Return the [x, y] coordinate for the center point of the cell that contains the specified text.  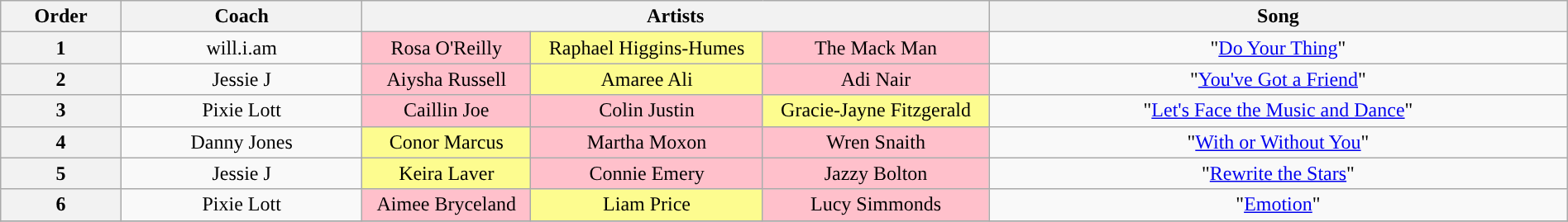
1 [61, 48]
The Mack Man [875, 48]
Aimee Bryceland [447, 205]
Danny Jones [241, 142]
Amaree Ali [647, 79]
Rosa O'Reilly [447, 48]
Martha Moxon [647, 142]
"Rewrite the Stars" [1279, 173]
Raphael Higgins-Humes [647, 48]
Wren Snaith [875, 142]
3 [61, 111]
"Let's Face the Music and Dance" [1279, 111]
Connie Emery [647, 173]
Artists [676, 17]
Aiysha Russell [447, 79]
Colin Justin [647, 111]
"Emotion" [1279, 205]
Coach [241, 17]
Keira Laver [447, 173]
"You've Got a Friend" [1279, 79]
Conor Marcus [447, 142]
Lucy Simmonds [875, 205]
Liam Price [647, 205]
Adi Nair [875, 79]
Order [61, 17]
Caillin Joe [447, 111]
Song [1279, 17]
"Do Your Thing" [1279, 48]
5 [61, 173]
Gracie-Jayne Fitzgerald [875, 111]
will.i.am [241, 48]
2 [61, 79]
Jazzy Bolton [875, 173]
4 [61, 142]
"With or Without You" [1279, 142]
6 [61, 205]
